Detect which cell encompasses the target text, then output its (x, y) center coordinate. 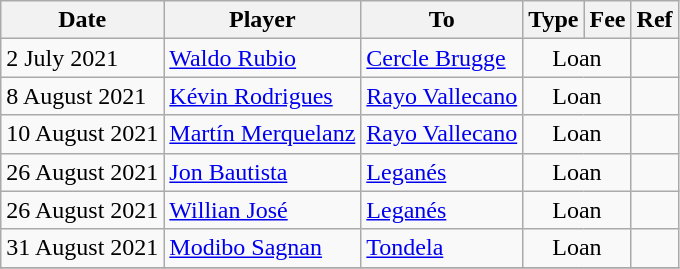
Tondela (442, 248)
Ref (654, 20)
10 August 2021 (82, 134)
Modibo Sagnan (262, 248)
Jon Bautista (262, 172)
2 July 2021 (82, 58)
Fee (608, 20)
Willian José (262, 210)
To (442, 20)
Date (82, 20)
Player (262, 20)
Cercle Brugge (442, 58)
Kévin Rodrigues (262, 96)
8 August 2021 (82, 96)
31 August 2021 (82, 248)
Martín Merquelanz (262, 134)
Type (554, 20)
Waldo Rubio (262, 58)
